From the cell containing the given text, extract its center point as (X, Y) coordinate. 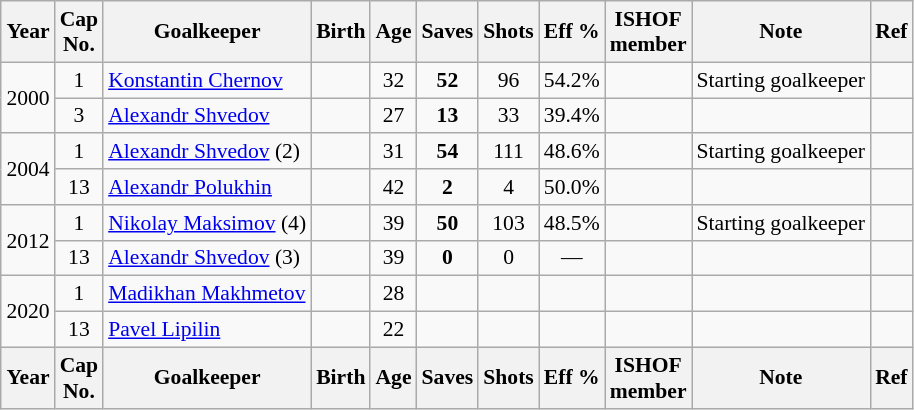
39.4% (572, 116)
50 (448, 223)
2020 (28, 312)
Alexandr Polukhin (207, 187)
33 (508, 116)
103 (508, 223)
Nikolay Maksimov (4) (207, 223)
32 (393, 80)
2012 (28, 240)
22 (393, 330)
96 (508, 80)
48.6% (572, 152)
52 (448, 80)
42 (393, 187)
Alexandr Shvedov (3) (207, 258)
54 (448, 152)
111 (508, 152)
2004 (28, 170)
54.2% (572, 80)
28 (393, 294)
4 (508, 187)
3 (80, 116)
— (572, 258)
Konstantin Chernov (207, 80)
Alexandr Shvedov (207, 116)
Pavel Lipilin (207, 330)
31 (393, 152)
27 (393, 116)
48.5% (572, 223)
Alexandr Shvedov (2) (207, 152)
2000 (28, 98)
2 (448, 187)
Madikhan Makhmetov (207, 294)
50.0% (572, 187)
